Output the [x, y] coordinate of the center of the cell containing the given text.  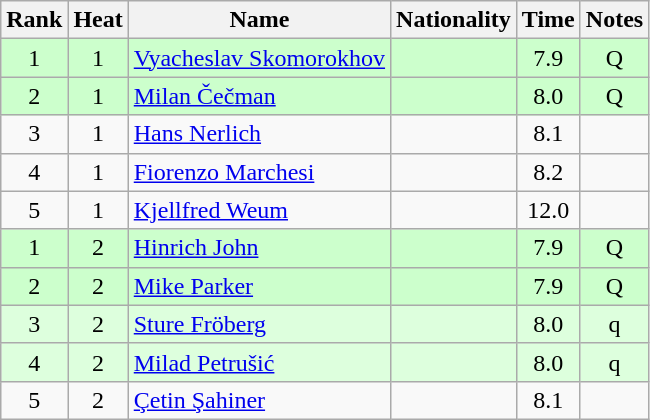
Hinrich John [259, 248]
Kjellfred Weum [259, 210]
12.0 [548, 210]
Sture Fröberg [259, 324]
Name [259, 20]
Milad Petrušić [259, 362]
Milan Čečman [259, 96]
8.2 [548, 172]
Rank [34, 20]
Mike Parker [259, 286]
Hans Nerlich [259, 134]
Heat [98, 20]
Time [548, 20]
Vyacheslav Skomorokhov [259, 58]
Notes [614, 20]
Fiorenzo Marchesi [259, 172]
Çetin Şahiner [259, 400]
Nationality [454, 20]
